Provide the [X, Y] coordinate of the cell's center where the given text is located.  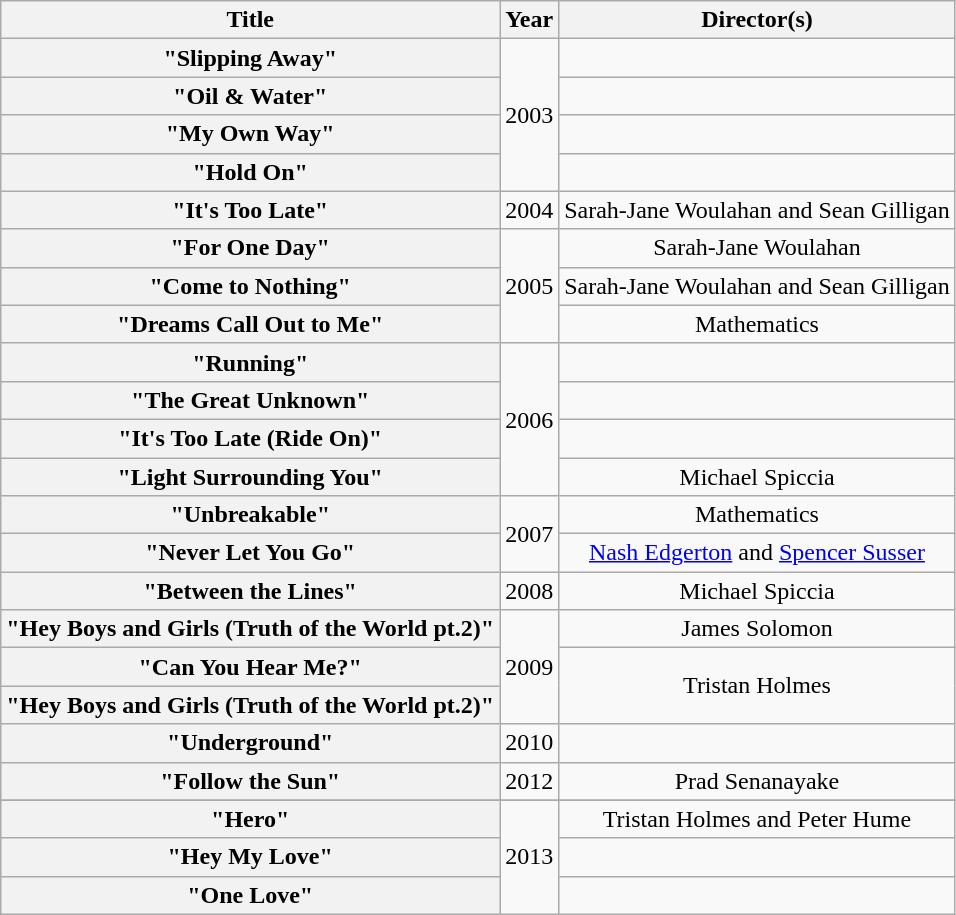
"Unbreakable" [250, 515]
"Running" [250, 362]
"Come to Nothing" [250, 286]
2004 [530, 210]
2003 [530, 115]
"Can You Hear Me?" [250, 667]
Nash Edgerton and Spencer Susser [758, 553]
2006 [530, 419]
2005 [530, 286]
Year [530, 20]
James Solomon [758, 629]
"It's Too Late (Ride On)" [250, 438]
2009 [530, 667]
"Hey My Love" [250, 857]
2012 [530, 781]
"My Own Way" [250, 134]
"Hold On" [250, 172]
Sarah-Jane Woulahan [758, 248]
Prad Senanayake [758, 781]
Tristan Holmes [758, 686]
2007 [530, 534]
"The Great Unknown" [250, 400]
"For One Day" [250, 248]
"Hero" [250, 819]
Tristan Holmes and Peter Hume [758, 819]
Director(s) [758, 20]
"Never Let You Go" [250, 553]
"Between the Lines" [250, 591]
"Underground" [250, 743]
"Oil & Water" [250, 96]
"Slipping Away" [250, 58]
"Light Surrounding You" [250, 477]
2010 [530, 743]
"Follow the Sun" [250, 781]
"Dreams Call Out to Me" [250, 324]
2008 [530, 591]
"It's Too Late" [250, 210]
Title [250, 20]
"One Love" [250, 895]
2013 [530, 857]
